Detect which cell encompasses the target text, then output its [X, Y] center coordinate. 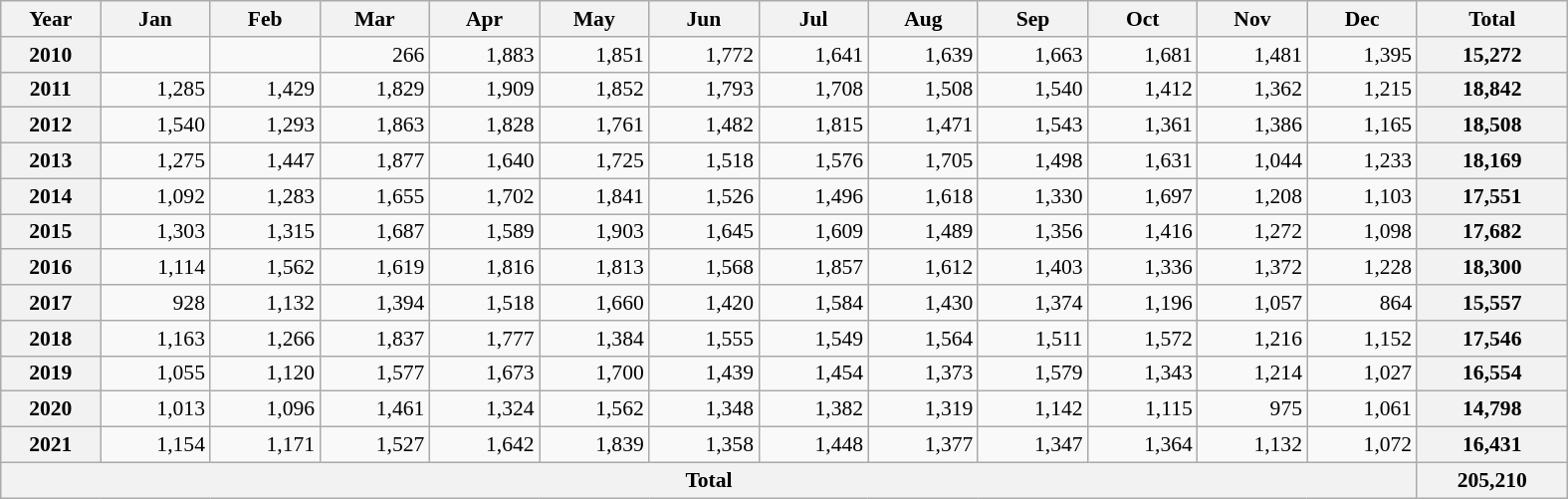
1,482 [704, 125]
1,324 [484, 409]
16,554 [1491, 374]
1,384 [594, 339]
1,577 [374, 374]
2017 [51, 303]
1,272 [1252, 232]
1,584 [813, 303]
1,420 [704, 303]
1,154 [155, 445]
1,382 [813, 409]
1,429 [265, 90]
266 [374, 55]
1,447 [265, 161]
1,816 [484, 268]
1,266 [265, 339]
1,708 [813, 90]
1,568 [704, 268]
1,777 [484, 339]
1,319 [923, 409]
2011 [51, 90]
17,551 [1491, 196]
1,761 [594, 125]
1,330 [1032, 196]
1,285 [155, 90]
1,857 [813, 268]
1,481 [1252, 55]
15,272 [1491, 55]
2018 [51, 339]
1,430 [923, 303]
1,303 [155, 232]
1,660 [594, 303]
1,697 [1143, 196]
18,300 [1491, 268]
17,682 [1491, 232]
1,092 [155, 196]
1,641 [813, 55]
1,687 [374, 232]
2020 [51, 409]
1,813 [594, 268]
1,576 [813, 161]
Jun [704, 19]
1,216 [1252, 339]
14,798 [1491, 409]
Sep [1032, 19]
1,215 [1362, 90]
975 [1252, 409]
Jul [813, 19]
1,828 [484, 125]
1,863 [374, 125]
1,725 [594, 161]
1,386 [1252, 125]
1,619 [374, 268]
1,152 [1362, 339]
1,461 [374, 409]
1,498 [1032, 161]
2014 [51, 196]
1,618 [923, 196]
1,098 [1362, 232]
1,681 [1143, 55]
Aug [923, 19]
1,372 [1252, 268]
2016 [51, 268]
1,589 [484, 232]
1,061 [1362, 409]
1,642 [484, 445]
1,631 [1143, 161]
1,448 [813, 445]
1,841 [594, 196]
1,454 [813, 374]
1,851 [594, 55]
1,609 [813, 232]
1,772 [704, 55]
1,543 [1032, 125]
864 [1362, 303]
1,508 [923, 90]
2015 [51, 232]
May [594, 19]
1,395 [1362, 55]
1,057 [1252, 303]
2021 [51, 445]
1,044 [1252, 161]
1,275 [155, 161]
1,373 [923, 374]
18,842 [1491, 90]
1,579 [1032, 374]
1,793 [704, 90]
1,214 [1252, 374]
Year [51, 19]
1,702 [484, 196]
1,394 [374, 303]
1,839 [594, 445]
1,013 [155, 409]
1,228 [1362, 268]
1,171 [265, 445]
1,361 [1143, 125]
1,027 [1362, 374]
1,356 [1032, 232]
1,645 [704, 232]
1,163 [155, 339]
1,673 [484, 374]
1,471 [923, 125]
Jan [155, 19]
1,403 [1032, 268]
1,549 [813, 339]
Feb [265, 19]
1,072 [1362, 445]
1,877 [374, 161]
1,142 [1032, 409]
205,210 [1491, 480]
928 [155, 303]
1,103 [1362, 196]
1,489 [923, 232]
1,233 [1362, 161]
1,439 [704, 374]
1,358 [704, 445]
1,564 [923, 339]
Dec [1362, 19]
1,655 [374, 196]
1,293 [265, 125]
1,903 [594, 232]
1,336 [1143, 268]
1,055 [155, 374]
1,416 [1143, 232]
1,705 [923, 161]
2013 [51, 161]
1,377 [923, 445]
1,663 [1032, 55]
1,120 [265, 374]
Mar [374, 19]
1,555 [704, 339]
Nov [1252, 19]
18,508 [1491, 125]
18,169 [1491, 161]
1,640 [484, 161]
1,115 [1143, 409]
1,315 [265, 232]
1,700 [594, 374]
1,343 [1143, 374]
15,557 [1491, 303]
1,208 [1252, 196]
1,639 [923, 55]
Oct [1143, 19]
1,815 [813, 125]
1,526 [704, 196]
2010 [51, 55]
1,364 [1143, 445]
1,196 [1143, 303]
1,527 [374, 445]
2019 [51, 374]
1,412 [1143, 90]
1,837 [374, 339]
1,362 [1252, 90]
1,348 [704, 409]
2012 [51, 125]
1,496 [813, 196]
1,114 [155, 268]
1,374 [1032, 303]
1,829 [374, 90]
16,431 [1491, 445]
1,511 [1032, 339]
1,909 [484, 90]
1,347 [1032, 445]
Apr [484, 19]
1,283 [265, 196]
1,096 [265, 409]
17,546 [1491, 339]
1,572 [1143, 339]
1,165 [1362, 125]
1,852 [594, 90]
1,612 [923, 268]
1,883 [484, 55]
